Return the (X, Y) coordinate for the center point of the cell that contains the specified text.  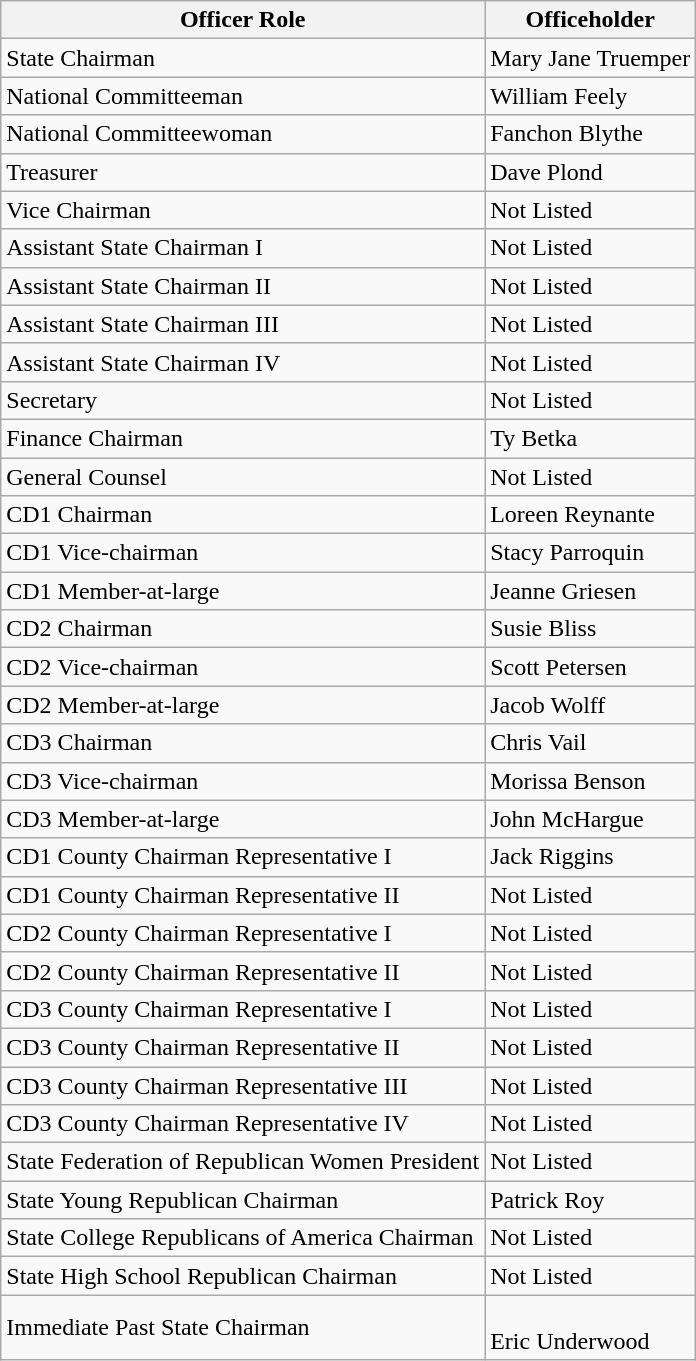
Immediate Past State Chairman (243, 1328)
Chris Vail (590, 743)
CD3 Vice-chairman (243, 781)
Susie Bliss (590, 629)
State High School Republican Chairman (243, 1276)
CD3 County Chairman Representative III (243, 1085)
Jeanne Griesen (590, 591)
CD2 County Chairman Representative II (243, 971)
Jacob Wolff (590, 705)
CD1 Member-at-large (243, 591)
CD2 Member-at-large (243, 705)
Finance Chairman (243, 438)
Vice Chairman (243, 210)
CD2 County Chairman Representative I (243, 933)
CD2 Vice-chairman (243, 667)
Assistant State Chairman IV (243, 362)
Fanchon Blythe (590, 134)
William Feely (590, 96)
CD2 Chairman (243, 629)
Morissa Benson (590, 781)
National Committeewoman (243, 134)
Treasurer (243, 172)
General Counsel (243, 477)
CD3 Member-at-large (243, 819)
CD3 County Chairman Representative IV (243, 1124)
Ty Betka (590, 438)
Eric Underwood (590, 1328)
Assistant State Chairman II (243, 286)
CD1 Chairman (243, 515)
Stacy Parroquin (590, 553)
National Committeeman (243, 96)
State Young Republican Chairman (243, 1200)
Dave Plond (590, 172)
Officer Role (243, 20)
Assistant State Chairman III (243, 324)
CD3 Chairman (243, 743)
Mary Jane Truemper (590, 58)
State College Republicans of America Chairman (243, 1238)
Loreen Reynante (590, 515)
CD3 County Chairman Representative I (243, 1009)
CD1 County Chairman Representative I (243, 857)
CD1 Vice-chairman (243, 553)
Scott Petersen (590, 667)
Assistant State Chairman I (243, 248)
John McHargue (590, 819)
State Federation of Republican Women President (243, 1162)
Jack Riggins (590, 857)
Patrick Roy (590, 1200)
CD3 County Chairman Representative II (243, 1047)
State Chairman (243, 58)
CD1 County Chairman Representative II (243, 895)
Secretary (243, 400)
Officeholder (590, 20)
